Find where the given text appears and provide that cell's center as (x, y) coordinate. 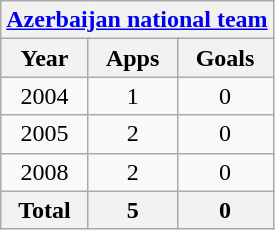
Goals (225, 58)
2008 (45, 172)
2005 (45, 134)
Total (45, 210)
Azerbaijan national team (137, 20)
Year (45, 58)
1 (132, 96)
Apps (132, 58)
2004 (45, 96)
5 (132, 210)
